Determine the (x, y) coordinate at the center of the cell enclosing the given text.  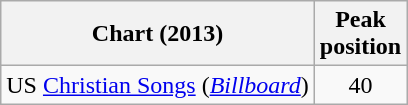
Chart (2013) (158, 34)
US Christian Songs (Billboard) (158, 85)
40 (360, 85)
Peakposition (360, 34)
